Pinpoint the cell where the given text exists, returning its [x, y] midpoint coordinate. 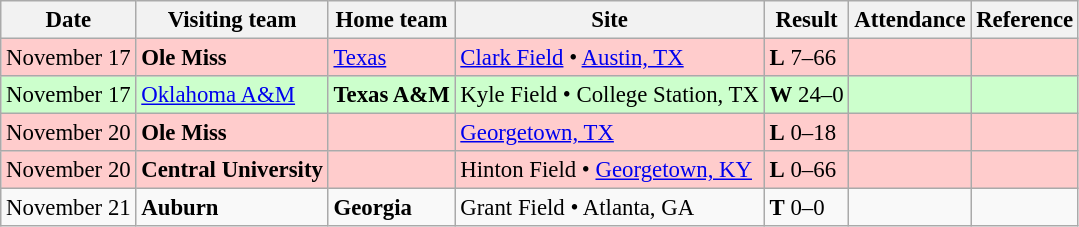
Clark Field • Austin, TX [610, 58]
L 0–66 [806, 170]
Georgetown, TX [610, 133]
Date [68, 20]
Kyle Field • College Station, TX [610, 95]
Hinton Field • Georgetown, KY [610, 170]
Georgia [392, 208]
Texas A&M [392, 95]
Grant Field • Atlanta, GA [610, 208]
T 0–0 [806, 208]
W 24–0 [806, 95]
Attendance [910, 20]
Oklahoma A&M [232, 95]
Result [806, 20]
L 0–18 [806, 133]
Site [610, 20]
L 7–66 [806, 58]
Auburn [232, 208]
Central University [232, 170]
Visiting team [232, 20]
November 21 [68, 208]
Home team [392, 20]
Texas [392, 58]
Reference [1025, 20]
